Locate the cell with the specified text and output its (X, Y) center coordinate. 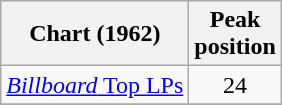
Chart (1962) (95, 34)
Billboard Top LPs (95, 85)
Peakposition (235, 34)
24 (235, 85)
